Identify which cell holds the provided text, then report its [x, y] central coordinate. 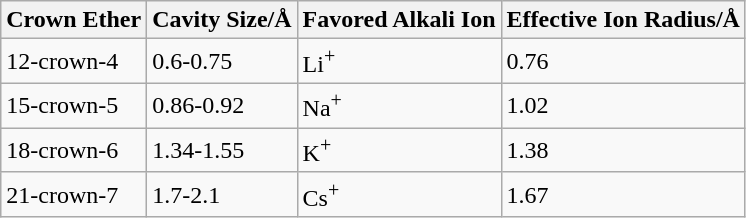
1.38 [623, 150]
Crown Ether [74, 20]
12-crown-4 [74, 62]
Na+ [399, 106]
15-crown-5 [74, 106]
18-crown-6 [74, 150]
0.86-0.92 [222, 106]
0.6-0.75 [222, 62]
1.02 [623, 106]
0.76 [623, 62]
1.34-1.55 [222, 150]
Cavity Size/Å [222, 20]
21-crown-7 [74, 194]
Effective Ion Radius/Å [623, 20]
K+ [399, 150]
Li+ [399, 62]
Favored Alkali Ion [399, 20]
Cs+ [399, 194]
1.67 [623, 194]
1.7-2.1 [222, 194]
